Capture the cell that displays the provided text and extract its [X, Y] central coordinate. 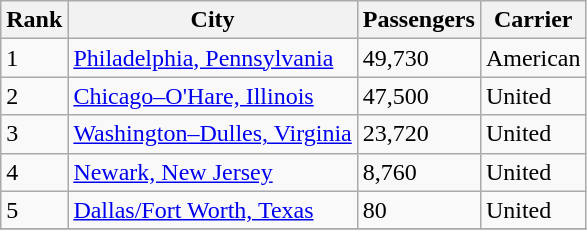
Passengers [418, 20]
American [533, 58]
47,500 [418, 96]
Rank [34, 20]
Dallas/Fort Worth, Texas [212, 210]
3 [34, 134]
23,720 [418, 134]
Washington–Dulles, Virginia [212, 134]
Newark, New Jersey [212, 172]
8,760 [418, 172]
City [212, 20]
2 [34, 96]
Carrier [533, 20]
5 [34, 210]
Philadelphia, Pennsylvania [212, 58]
1 [34, 58]
Chicago–O'Hare, Illinois [212, 96]
49,730 [418, 58]
80 [418, 210]
4 [34, 172]
